Find where the given text appears and provide that cell's center as (x, y) coordinate. 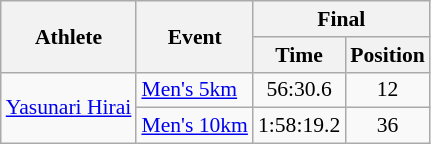
1:58:19.2 (299, 126)
Time (299, 55)
Athlete (69, 36)
56:30.6 (299, 90)
Event (194, 36)
Final (342, 19)
12 (387, 90)
Men's 10km (194, 126)
Position (387, 55)
Yasunari Hirai (69, 108)
Men's 5km (194, 90)
36 (387, 126)
